Extract the [X, Y] coordinate from the center of the cell holding the provided text.  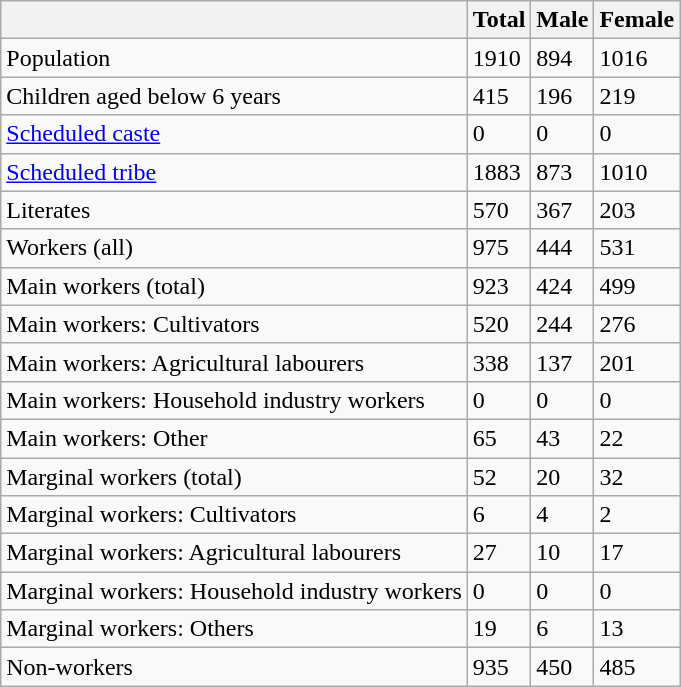
27 [499, 553]
201 [637, 362]
Marginal workers: Agricultural labourers [234, 553]
975 [499, 248]
Female [637, 20]
4 [562, 515]
935 [499, 667]
1910 [499, 58]
17 [637, 553]
65 [499, 438]
520 [499, 324]
276 [637, 324]
Children aged below 6 years [234, 96]
Scheduled tribe [234, 172]
424 [562, 286]
Main workers: Other [234, 438]
499 [637, 286]
570 [499, 210]
531 [637, 248]
1883 [499, 172]
Main workers: Household industry workers [234, 400]
Male [562, 20]
367 [562, 210]
Non-workers [234, 667]
13 [637, 629]
1016 [637, 58]
Scheduled caste [234, 134]
Main workers (total) [234, 286]
10 [562, 553]
Marginal workers (total) [234, 477]
1010 [637, 172]
Main workers: Cultivators [234, 324]
43 [562, 438]
Population [234, 58]
32 [637, 477]
Workers (all) [234, 248]
Literates [234, 210]
Marginal workers: Others [234, 629]
485 [637, 667]
196 [562, 96]
Marginal workers: Cultivators [234, 515]
415 [499, 96]
22 [637, 438]
137 [562, 362]
894 [562, 58]
203 [637, 210]
Total [499, 20]
444 [562, 248]
19 [499, 629]
Marginal workers: Household industry workers [234, 591]
873 [562, 172]
20 [562, 477]
450 [562, 667]
923 [499, 286]
Main workers: Agricultural labourers [234, 362]
2 [637, 515]
52 [499, 477]
219 [637, 96]
338 [499, 362]
244 [562, 324]
